Detect which cell encompasses the target text, then output its (X, Y) center coordinate. 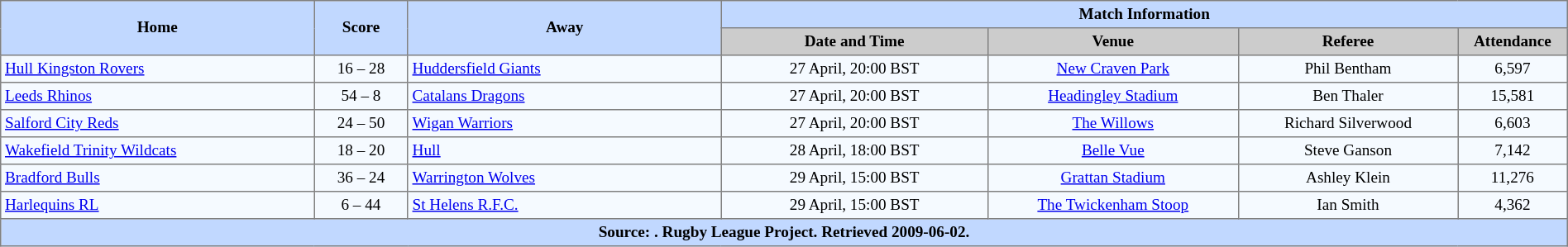
Warrington Wolves (564, 178)
Match Information (1145, 15)
6,597 (1513, 69)
18 – 20 (361, 150)
Harlequins RL (157, 205)
Grattan Stadium (1113, 178)
Wakefield Trinity Wildcats (157, 150)
The Willows (1113, 124)
Hull Kingston Rovers (157, 69)
Venue (1113, 41)
Bradford Bulls (157, 178)
Richard Silverwood (1348, 124)
Attendance (1513, 41)
28 April, 18:00 BST (854, 150)
15,581 (1513, 96)
Catalans Dragons (564, 96)
11,276 (1513, 178)
24 – 50 (361, 124)
Source: . Rugby League Project. Retrieved 2009-06-02. (784, 233)
Score (361, 28)
6,603 (1513, 124)
New Craven Park (1113, 69)
Salford City Reds (157, 124)
54 – 8 (361, 96)
Steve Ganson (1348, 150)
4,362 (1513, 205)
Hull (564, 150)
The Twickenham Stoop (1113, 205)
Leeds Rhinos (157, 96)
Belle Vue (1113, 150)
Ian Smith (1348, 205)
Date and Time (854, 41)
Away (564, 28)
36 – 24 (361, 178)
Huddersfield Giants (564, 69)
7,142 (1513, 150)
Referee (1348, 41)
Ben Thaler (1348, 96)
6 – 44 (361, 205)
Ashley Klein (1348, 178)
Headingley Stadium (1113, 96)
Phil Bentham (1348, 69)
16 – 28 (361, 69)
Wigan Warriors (564, 124)
St Helens R.F.C. (564, 205)
Home (157, 28)
